Extract the [x, y] coordinate from the center of the cell holding the provided text.  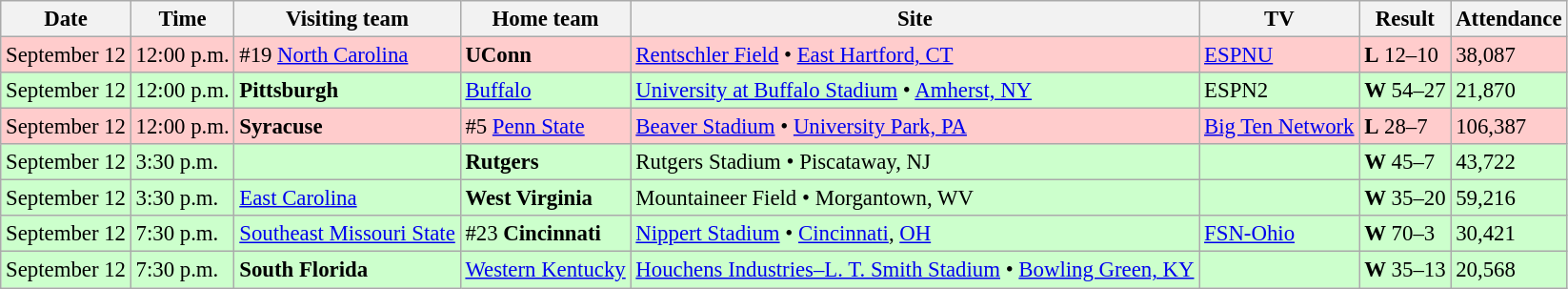
Rentschler Field • East Hartford, CT [915, 55]
Result [1405, 19]
TV [1279, 19]
Mountaineer Field • Morgantown, WV [915, 198]
Southeast Missouri State [347, 234]
Rutgers [545, 162]
#5 Penn State [545, 127]
W 35–13 [1405, 270]
#23 Cincinnati [545, 234]
Time [183, 19]
Nippert Stadium • Cincinnati, OH [915, 234]
59,216 [1509, 198]
30,421 [1509, 234]
FSN-Ohio [1279, 234]
Attendance [1509, 19]
Big Ten Network [1279, 127]
West Virginia [545, 198]
South Florida [347, 270]
East Carolina [347, 198]
W 35–20 [1405, 198]
106,387 [1509, 127]
UConn [545, 55]
ESPNU [1279, 55]
20,568 [1509, 270]
Western Kentucky [545, 270]
Buffalo [545, 91]
University at Buffalo Stadium • Amherst, NY [915, 91]
L 12–10 [1405, 55]
38,087 [1509, 55]
L 28–7 [1405, 127]
Site [915, 19]
Visiting team [347, 19]
Pittsburgh [347, 91]
21,870 [1509, 91]
Beaver Stadium • University Park, PA [915, 127]
ESPN2 [1279, 91]
W 70–3 [1405, 234]
Houchens Industries–L. T. Smith Stadium • Bowling Green, KY [915, 270]
W 54–27 [1405, 91]
Rutgers Stadium • Piscataway, NJ [915, 162]
43,722 [1509, 162]
Date [66, 19]
#19 North Carolina [347, 55]
W 45–7 [1405, 162]
Syracuse [347, 127]
Home team [545, 19]
